Identify which cell holds the provided text, then report its [x, y] central coordinate. 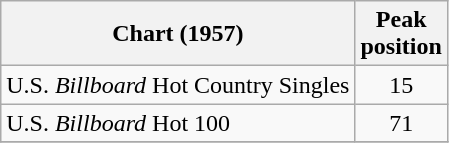
Peakposition [401, 34]
Chart (1957) [178, 34]
U.S. Billboard Hot Country Singles [178, 85]
15 [401, 85]
71 [401, 123]
U.S. Billboard Hot 100 [178, 123]
